Capture the cell that displays the provided text and extract its [x, y] central coordinate. 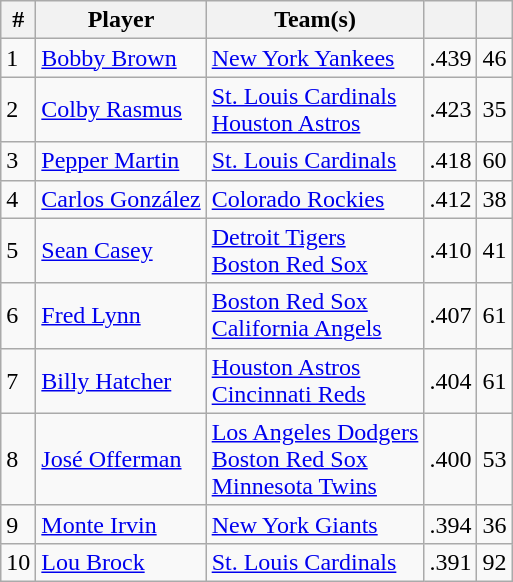
2 [18, 110]
6 [18, 316]
1 [18, 58]
Lou Brock [121, 562]
36 [494, 524]
Boston Red SoxCalifornia Angels [315, 316]
New York Giants [315, 524]
.391 [450, 562]
38 [494, 199]
10 [18, 562]
Houston AstrosCincinnati Reds [315, 380]
.439 [450, 58]
.404 [450, 380]
Sean Casey [121, 250]
53 [494, 459]
Fred Lynn [121, 316]
.412 [450, 199]
Billy Hatcher [121, 380]
Los Angeles DodgersBoston Red SoxMinnesota Twins [315, 459]
60 [494, 161]
.394 [450, 524]
35 [494, 110]
# [18, 20]
Carlos González [121, 199]
Pepper Martin [121, 161]
St. Louis CardinalsHouston Astros [315, 110]
.410 [450, 250]
Monte Irvin [121, 524]
Bobby Brown [121, 58]
.418 [450, 161]
Team(s) [315, 20]
New York Yankees [315, 58]
8 [18, 459]
3 [18, 161]
.423 [450, 110]
46 [494, 58]
José Offerman [121, 459]
.400 [450, 459]
.407 [450, 316]
5 [18, 250]
Player [121, 20]
Detroit TigersBoston Red Sox [315, 250]
7 [18, 380]
92 [494, 562]
9 [18, 524]
4 [18, 199]
Colby Rasmus [121, 110]
41 [494, 250]
Colorado Rockies [315, 199]
